Detect which cell encompasses the target text, then output its (X, Y) center coordinate. 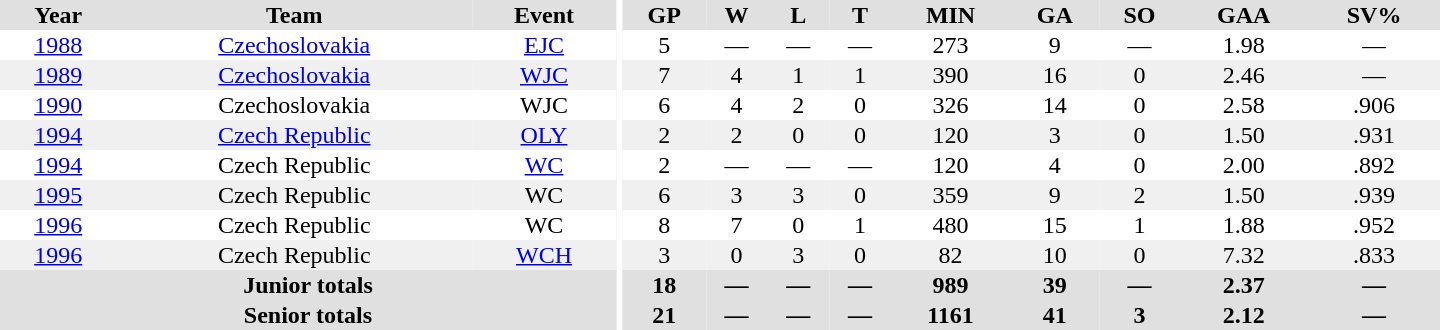
GA (1054, 15)
14 (1054, 105)
7.32 (1244, 255)
1995 (58, 195)
.906 (1374, 105)
2.00 (1244, 165)
EJC (544, 45)
989 (951, 285)
.892 (1374, 165)
Year (58, 15)
10 (1054, 255)
SV% (1374, 15)
.952 (1374, 225)
2.46 (1244, 75)
Team (295, 15)
GAA (1244, 15)
359 (951, 195)
1989 (58, 75)
W (737, 15)
OLY (544, 135)
1988 (58, 45)
15 (1054, 225)
Junior totals (308, 285)
SO (1139, 15)
41 (1054, 315)
2.12 (1244, 315)
326 (951, 105)
273 (951, 45)
480 (951, 225)
82 (951, 255)
8 (664, 225)
.833 (1374, 255)
WCH (544, 255)
2.37 (1244, 285)
5 (664, 45)
1161 (951, 315)
18 (664, 285)
Senior totals (308, 315)
16 (1054, 75)
2.58 (1244, 105)
MIN (951, 15)
L (798, 15)
1.98 (1244, 45)
.931 (1374, 135)
.939 (1374, 195)
39 (1054, 285)
GP (664, 15)
1990 (58, 105)
21 (664, 315)
390 (951, 75)
T (860, 15)
Event (544, 15)
1.88 (1244, 225)
